Search for the cell housing the specified text and yield its (X, Y) center coordinate. 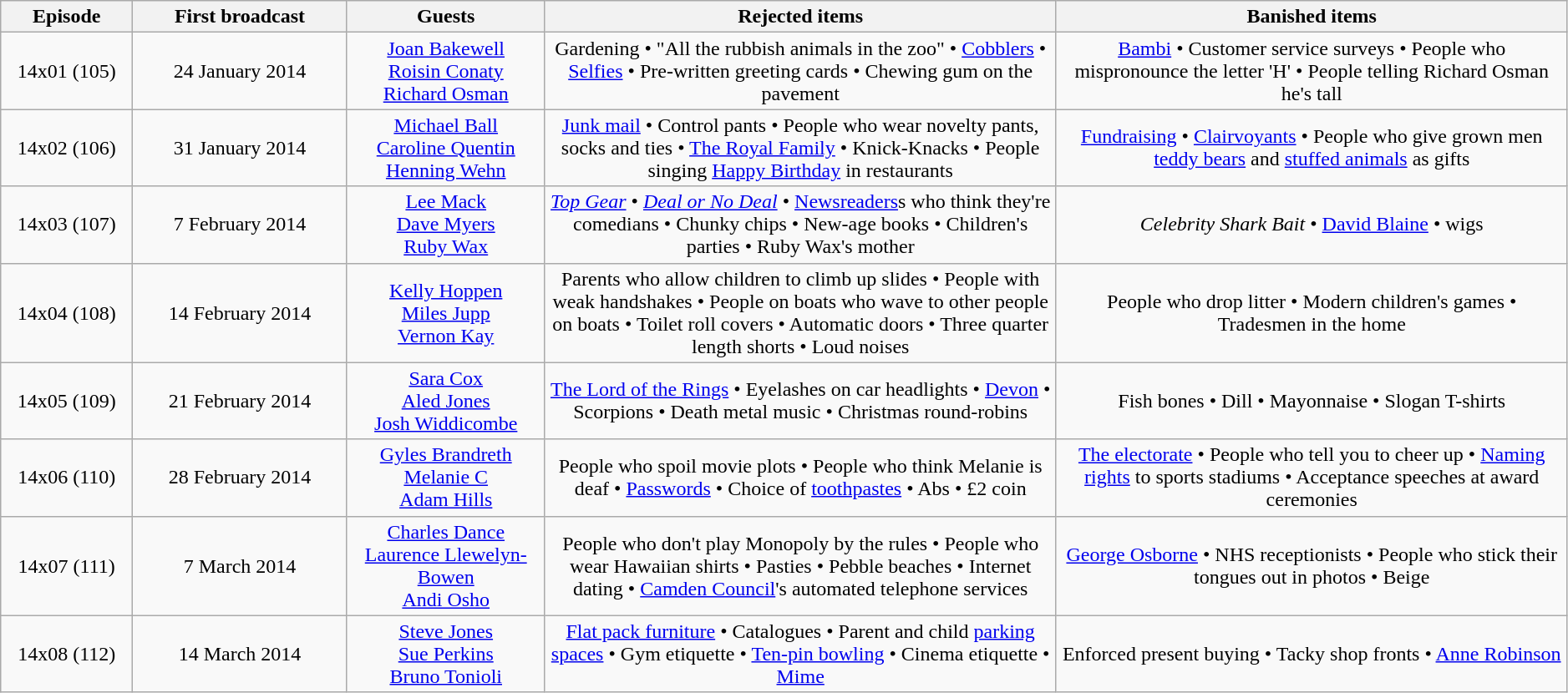
Charles DanceLaurence Llewelyn-BowenAndi Osho (446, 566)
14x03 (107) (67, 225)
Lee MackDave MyersRuby Wax (446, 225)
14x04 (108) (67, 312)
The Lord of the Rings • Eyelashes on car headlights • Devon • Scorpions • Death metal music • Christmas round-robins (800, 401)
People who spoil movie plots • People who think Melanie is deaf • Passwords • Choice of toothpastes • Abs • £2 coin (800, 478)
14x01 (105) (67, 71)
Sara CoxAled JonesJosh Widdicombe (446, 401)
14 February 2014 (241, 312)
14 March 2014 (241, 654)
Kelly HoppenMiles JuppVernon Kay (446, 312)
14x05 (109) (67, 401)
14x06 (110) (67, 478)
14x08 (112) (67, 654)
Rejected items (800, 17)
Top Gear • Deal or No Deal • Newsreaderss who think they're comedians • Chunky chips • New-age books • Children's parties • Ruby Wax's mother (800, 225)
31 January 2014 (241, 148)
14x07 (111) (67, 566)
Flat pack furniture • Catalogues • Parent and child parking spaces • Gym etiquette • Ten-pin bowling • Cinema etiquette • Mime (800, 654)
7 March 2014 (241, 566)
Episode (67, 17)
The electorate • People who tell you to cheer up • Naming rights to sports stadiums • Acceptance speeches at award ceremonies (1312, 478)
Steve JonesSue PerkinsBruno Tonioli (446, 654)
Gyles BrandrethMelanie CAdam Hills (446, 478)
George Osborne • NHS receptionists • People who stick their tongues out in photos • Beige (1312, 566)
Gardening • "All the rubbish animals in the zoo" • Cobblers • Selfies • Pre-written greeting cards • Chewing gum on the pavement (800, 71)
21 February 2014 (241, 401)
Celebrity Shark Bait • David Blaine • wigs (1312, 225)
Enforced present buying • Tacky shop fronts • Anne Robinson (1312, 654)
7 February 2014 (241, 225)
14x02 (106) (67, 148)
Joan BakewellRoisin ConatyRichard Osman (446, 71)
28 February 2014 (241, 478)
24 January 2014 (241, 71)
Guests (446, 17)
Banished items (1312, 17)
Bambi • Customer service surveys • People who mispronounce the letter 'H' • People telling Richard Osman he's tall (1312, 71)
First broadcast (241, 17)
Fundraising • Clairvoyants • People who give grown men teddy bears and stuffed animals as gifts (1312, 148)
Michael BallCaroline QuentinHenning Wehn (446, 148)
Fish bones • Dill • Mayonnaise • Slogan T-shirts (1312, 401)
People who drop litter • Modern children's games • Tradesmen in the home (1312, 312)
